Extract the (X, Y) coordinate from the center of the cell holding the provided text.  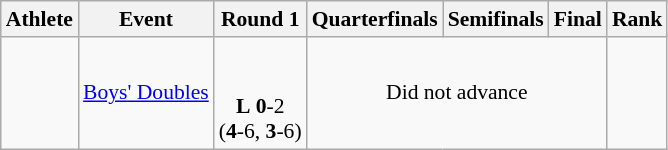
Semifinals (496, 19)
Quarterfinals (375, 19)
Final (578, 19)
Athlete (40, 19)
L 0-2 (4-6, 3-6) (260, 93)
Boys' Doubles (146, 93)
Rank (638, 19)
Did not advance (457, 93)
Event (146, 19)
Round 1 (260, 19)
